Identify which cell holds the provided text, then report its (x, y) central coordinate. 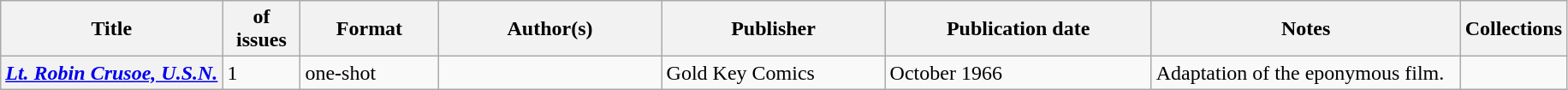
Publisher (774, 29)
1 (262, 73)
Adaptation of the eponymous film. (1306, 73)
Notes (1306, 29)
Title (111, 29)
Format (370, 29)
one-shot (370, 73)
of issues (262, 29)
Publication date (1019, 29)
Author(s) (549, 29)
October 1966 (1019, 73)
Collections (1513, 29)
Lt. Robin Crusoe, U.S.N. (111, 73)
Gold Key Comics (774, 73)
